For the text-containing cell, return its midpoint in (x, y) coordinate format. 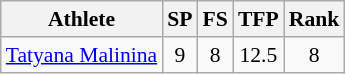
9 (180, 55)
12.5 (258, 55)
SP (180, 19)
Rank (314, 19)
Tatyana Malinina (82, 55)
FS (216, 19)
TFP (258, 19)
Athlete (82, 19)
